Identify which cell holds the provided text, then report its (x, y) central coordinate. 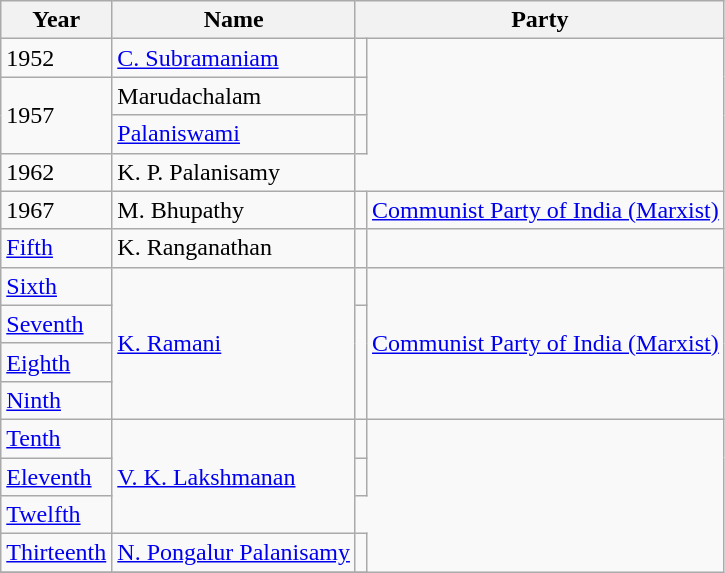
N. Pongalur Palanisamy (234, 553)
Palaniswami (234, 134)
1967 (56, 210)
Thirteenth (56, 553)
K. Ranganathan (234, 248)
C. Subramaniam (234, 58)
Fifth (56, 248)
Tenth (56, 438)
K. P. Palanisamy (234, 172)
Year (56, 20)
Twelfth (56, 515)
Seventh (56, 324)
K. Ramani (234, 343)
Eleventh (56, 477)
Sixth (56, 286)
M. Bhupathy (234, 210)
Marudachalam (234, 96)
1952 (56, 58)
Ninth (56, 400)
Name (234, 20)
Party (540, 20)
1957 (56, 115)
V. K. Lakshmanan (234, 476)
1962 (56, 172)
Eighth (56, 362)
